Extract the [X, Y] coordinate from the center of the cell holding the provided text.  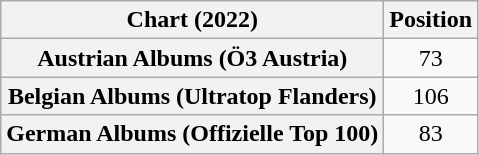
Position [431, 20]
Chart (2022) [192, 20]
73 [431, 58]
106 [431, 96]
German Albums (Offizielle Top 100) [192, 134]
83 [431, 134]
Belgian Albums (Ultratop Flanders) [192, 96]
Austrian Albums (Ö3 Austria) [192, 58]
